Return [x, y] of the center of cell containing provided text 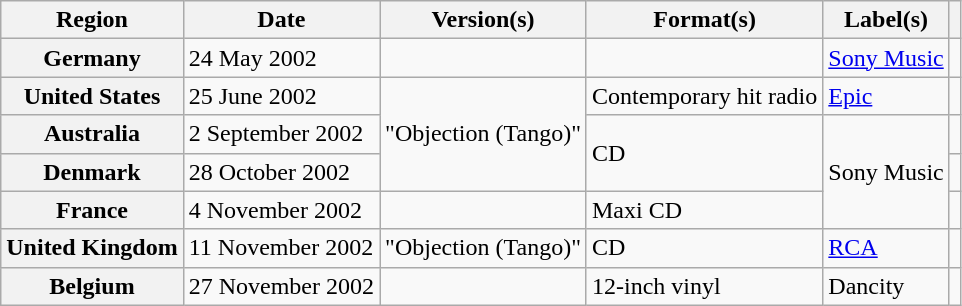
Germany [92, 58]
27 November 2002 [281, 286]
Belgium [92, 286]
24 May 2002 [281, 58]
Dancity [886, 286]
Format(s) [704, 20]
Label(s) [886, 20]
Contemporary hit radio [704, 96]
2 September 2002 [281, 134]
Australia [92, 134]
Version(s) [484, 20]
France [92, 210]
Region [92, 20]
Maxi CD [704, 210]
12-inch vinyl [704, 286]
Date [281, 20]
Denmark [92, 172]
4 November 2002 [281, 210]
Epic [886, 96]
28 October 2002 [281, 172]
United States [92, 96]
RCA [886, 248]
11 November 2002 [281, 248]
25 June 2002 [281, 96]
United Kingdom [92, 248]
